Detect which cell encompasses the target text, then output its [X, Y] center coordinate. 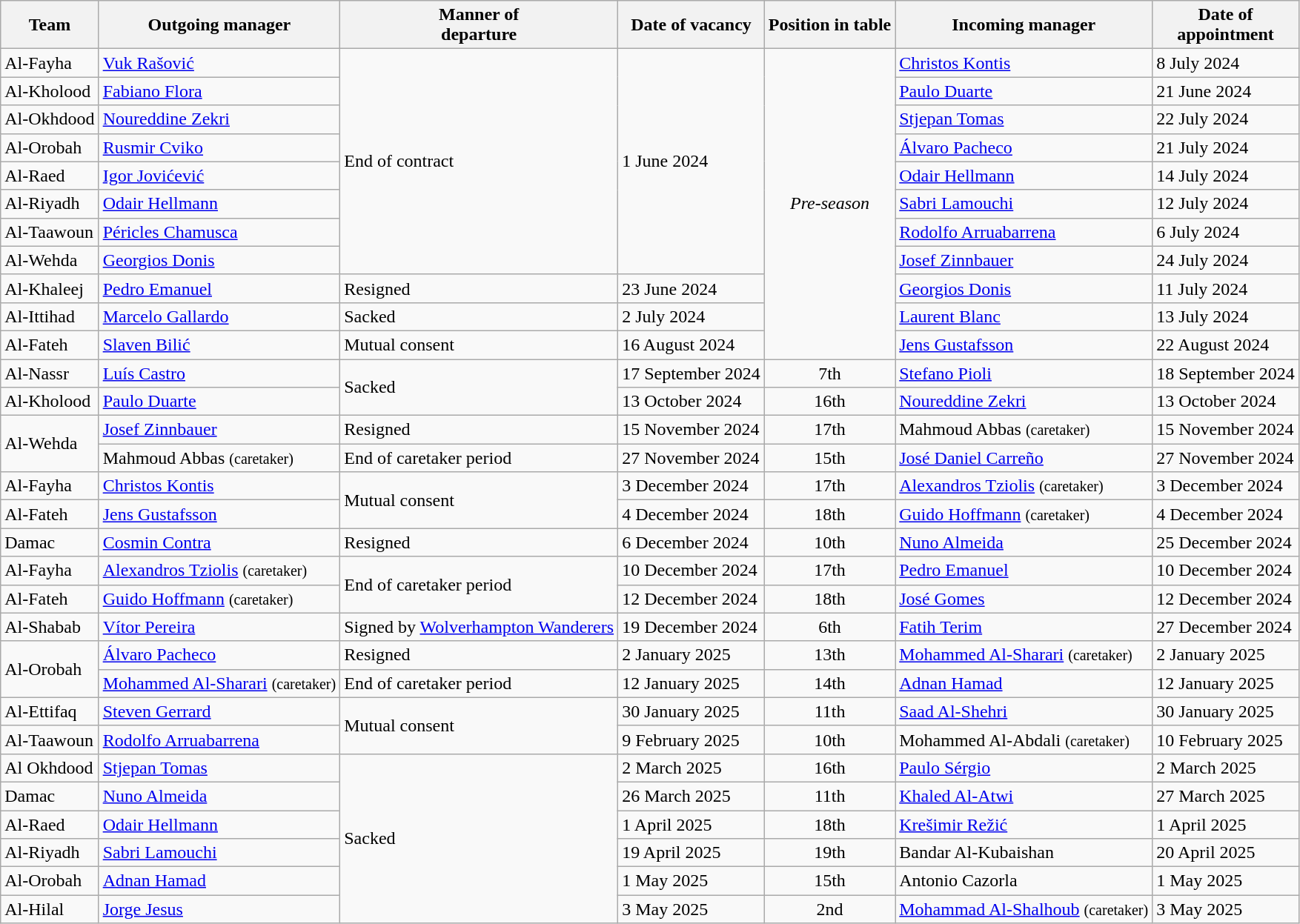
Luís Castro [219, 373]
24 July 2024 [1226, 260]
Vuk Rašović [219, 63]
Team [50, 25]
19 December 2024 [692, 627]
14 July 2024 [1226, 176]
Outgoing manager [219, 25]
Cosmin Contra [219, 542]
8 July 2024 [1226, 63]
Vítor Pereira [219, 627]
Incoming manager [1024, 25]
27 December 2024 [1226, 627]
Al-Ittihad [50, 316]
6 July 2024 [1226, 232]
Al Okhdood [50, 768]
19 April 2025 [692, 853]
End of contract [479, 162]
6th [829, 627]
23 June 2024 [692, 288]
José Gomes [1024, 599]
Fabiano Flora [219, 91]
Paulo Sérgio [1024, 768]
Rusmir Cviko [219, 147]
Date of vacancy [692, 25]
Laurent Blanc [1024, 316]
Al-Okhdood [50, 119]
Pre-season [829, 205]
21 June 2024 [1226, 91]
Date ofappointment [1226, 25]
Position in table [829, 25]
Antonio Cazorla [1024, 881]
21 July 2024 [1226, 147]
Al-Khaleej [50, 288]
Steven Gerrard [219, 711]
26 March 2025 [692, 796]
20 April 2025 [1226, 853]
Khaled Al-Atwi [1024, 796]
12 July 2024 [1226, 204]
Al-Hilal [50, 909]
Al-Shabab [50, 627]
22 August 2024 [1226, 345]
Al-Nassr [50, 373]
Stefano Pioli [1024, 373]
Jorge Jesus [219, 909]
2nd [829, 909]
José Daniel Carreño [1024, 458]
19th [829, 853]
13th [829, 655]
13 July 2024 [1226, 316]
2 July 2024 [692, 316]
9 February 2025 [692, 739]
Fatih Terim [1024, 627]
10 February 2025 [1226, 739]
16 August 2024 [692, 345]
Al-Ettifaq [50, 711]
Krešimir Režić [1024, 825]
22 July 2024 [1226, 119]
Péricles Chamusca [219, 232]
27 March 2025 [1226, 796]
Marcelo Gallardo [219, 316]
Bandar Al-Kubaishan [1024, 853]
Igor Jovićević [219, 176]
18 September 2024 [1226, 373]
17 September 2024 [692, 373]
Manner ofdeparture [479, 25]
6 December 2024 [692, 542]
1 June 2024 [692, 162]
Saad Al-Shehri [1024, 711]
Signed by Wolverhampton Wanderers [479, 627]
Mohammad Al-Shalhoub (caretaker) [1024, 909]
Mohammed Al-Abdali (caretaker) [1024, 739]
25 December 2024 [1226, 542]
11 July 2024 [1226, 288]
Slaven Bilić [219, 345]
7th [829, 373]
14th [829, 683]
